For the text-containing cell, return its midpoint in (x, y) coordinate format. 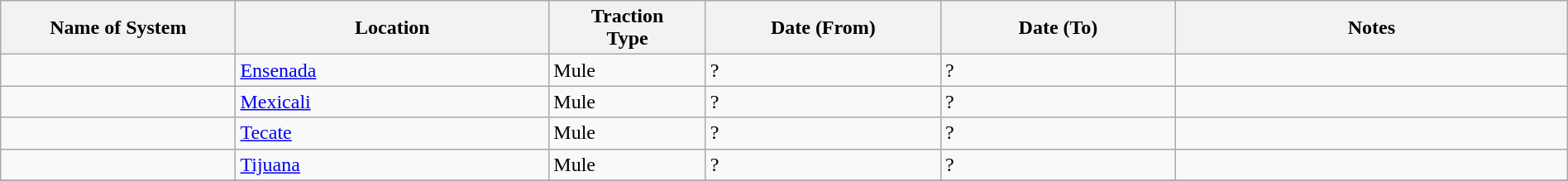
Ensenada (392, 70)
Date (From) (823, 28)
Mexicali (392, 102)
Tijuana (392, 164)
Name of System (118, 28)
Date (To) (1058, 28)
Location (392, 28)
Tecate (392, 133)
Notes (1372, 28)
TractionType (627, 28)
